Search for the cell housing the specified text and yield its (x, y) center coordinate. 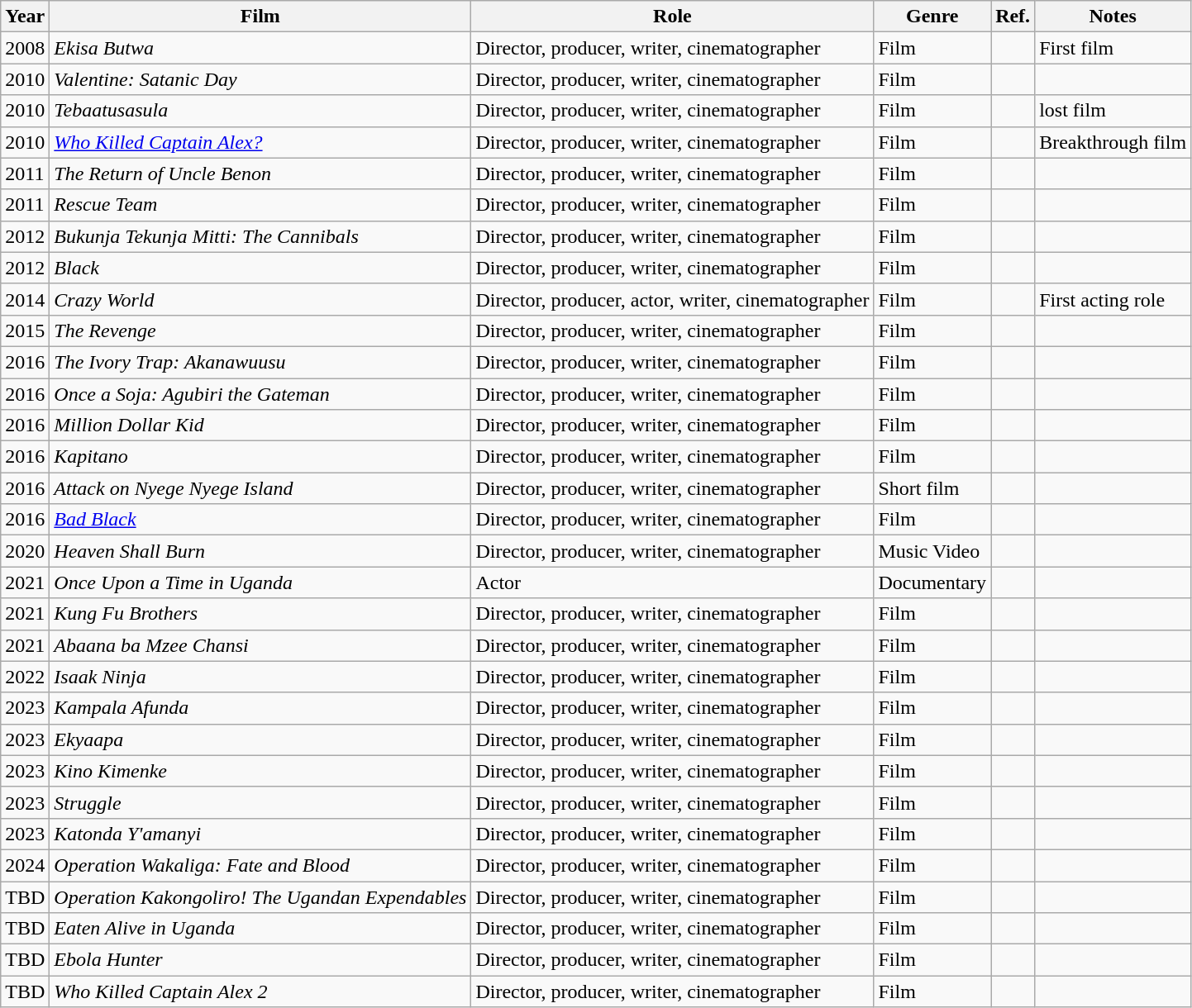
Struggle (260, 802)
First acting role (1113, 299)
Operation Kakongoliro! The Ugandan Expendables (260, 896)
Ebola Hunter (260, 960)
Tebaatusasula (260, 111)
2020 (25, 551)
Katonda Y'amanyi (260, 834)
Notes (1113, 17)
2022 (25, 677)
2008 (25, 48)
Abaana ba Mzee Chansi (260, 645)
2014 (25, 299)
lost film (1113, 111)
Director, producer, actor, writer, cinematographer (673, 299)
Isaak Ninja (260, 677)
Role (673, 17)
Attack on Nyege Nyege Island (260, 488)
Short film (932, 488)
The Revenge (260, 330)
Rescue Team (260, 205)
The Return of Uncle Benon (260, 174)
Once Upon a Time in Uganda (260, 582)
Year (25, 17)
Crazy World (260, 299)
Kino Kimenke (260, 771)
Breakthrough film (1113, 142)
Bad Black (260, 520)
Genre (932, 17)
Kapitano (260, 457)
Eaten Alive in Uganda (260, 929)
Heaven Shall Burn (260, 551)
Who Killed Captain Alex 2 (260, 991)
Ref. (1013, 17)
Actor (673, 582)
Music Video (932, 551)
2015 (25, 330)
Black (260, 268)
Bukunja Tekunja Mitti: The Cannibals (260, 236)
First film (1113, 48)
Valentine: Satanic Day (260, 79)
2024 (25, 865)
The Ivory Trap: Akanawuusu (260, 362)
Who Killed Captain Alex? (260, 142)
Ekisa Butwa (260, 48)
Documentary (932, 582)
Once a Soja: Agubiri the Gateman (260, 394)
Kampala Afunda (260, 708)
Operation Wakaliga: Fate and Blood (260, 865)
Ekyaapa (260, 739)
Kung Fu Brothers (260, 614)
Million Dollar Kid (260, 426)
